Return (X, Y) of the center of cell containing provided text 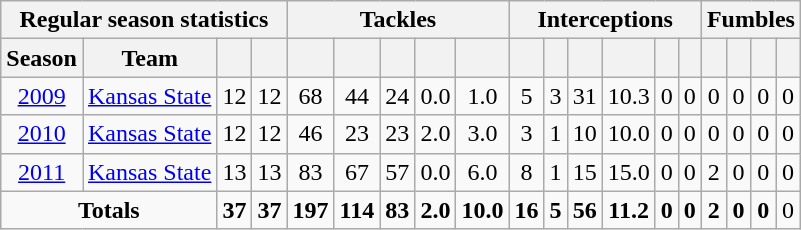
Interceptions (605, 20)
8 (526, 172)
24 (398, 96)
1.0 (482, 96)
10 (584, 134)
197 (310, 210)
Tackles (398, 20)
15.0 (628, 172)
6.0 (482, 172)
46 (310, 134)
56 (584, 210)
Season (42, 58)
Fumbles (750, 20)
3.0 (482, 134)
2010 (42, 134)
114 (357, 210)
Team (149, 58)
31 (584, 96)
2009 (42, 96)
10.3 (628, 96)
44 (357, 96)
Regular season statistics (144, 20)
15 (584, 172)
57 (398, 172)
2011 (42, 172)
68 (310, 96)
16 (526, 210)
11.2 (628, 210)
Totals (109, 210)
67 (357, 172)
